For the text-containing cell, return its midpoint in [x, y] coordinate format. 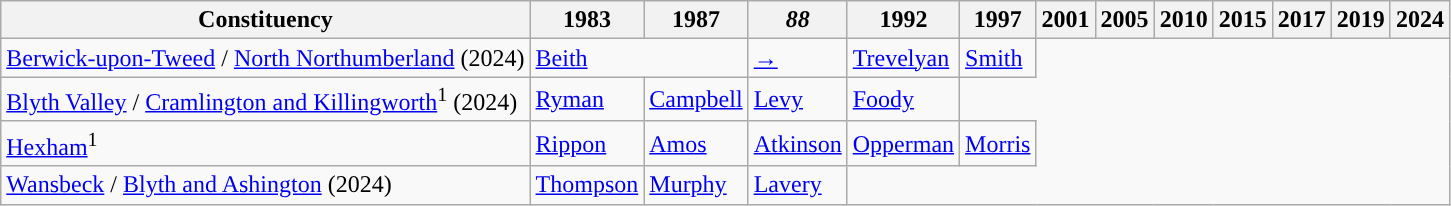
2015 [1242, 20]
2010 [1184, 20]
2001 [1066, 20]
Campbell [696, 100]
Opperman [903, 144]
2019 [1360, 20]
1983 [587, 20]
Blyth Valley / Cramlington and Killingworth1 (2024) [266, 100]
2017 [1302, 20]
Thompson [587, 185]
→ [798, 58]
Foody [903, 100]
Morris [998, 144]
Hexham1 [266, 144]
2005 [1124, 20]
Beith [639, 58]
1997 [998, 20]
Smith [998, 58]
2024 [1420, 20]
Constituency [266, 20]
Ryman [587, 100]
Lavery [798, 185]
88 [798, 20]
Levy [798, 100]
Rippon [587, 144]
Amos [696, 144]
Atkinson [798, 144]
1992 [903, 20]
Wansbeck / Blyth and Ashington (2024) [266, 185]
Berwick-upon-Tweed / North Northumberland (2024) [266, 58]
Murphy [696, 185]
Trevelyan [903, 58]
1987 [696, 20]
